Locate the cell with the specified text and output its [X, Y] center coordinate. 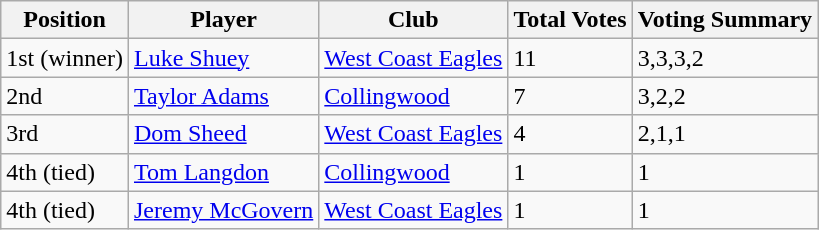
1st (winner) [65, 58]
Taylor Adams [223, 96]
7 [570, 96]
2,1,1 [725, 134]
Club [414, 20]
4 [570, 134]
2nd [65, 96]
Tom Langdon [223, 172]
3rd [65, 134]
Luke Shuey [223, 58]
Voting Summary [725, 20]
Player [223, 20]
11 [570, 58]
Jeremy McGovern [223, 210]
Total Votes [570, 20]
3,2,2 [725, 96]
Position [65, 20]
3,3,3,2 [725, 58]
Dom Sheed [223, 134]
